Scan for the cell matching the given text and deliver its (x, y) coordinate at center. 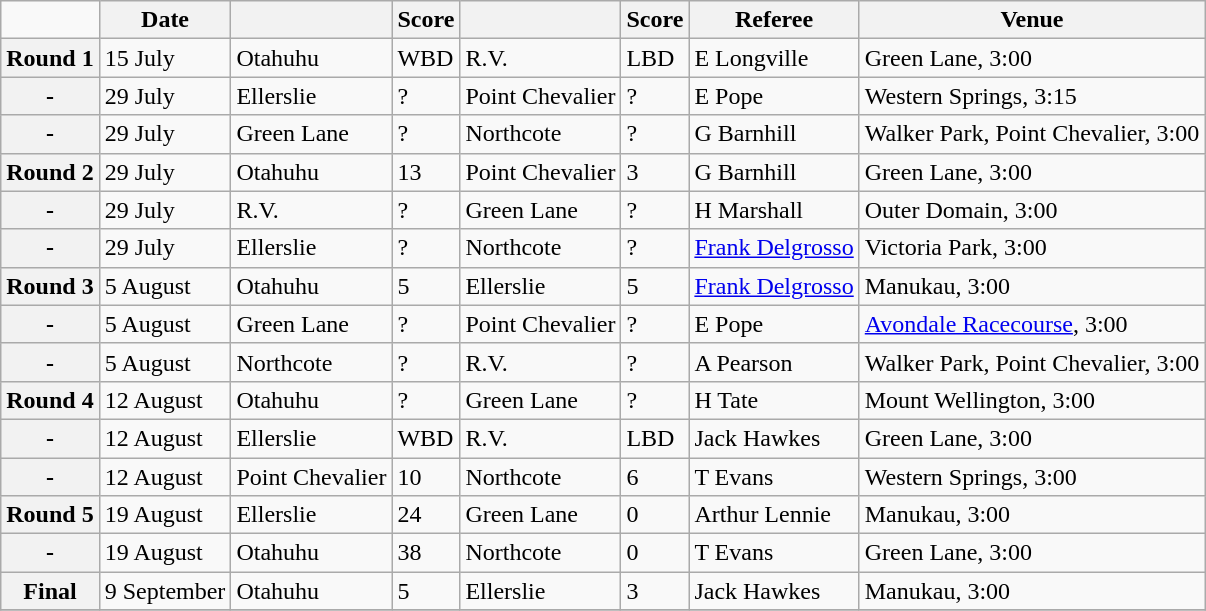
10 (426, 477)
Western Springs, 3:15 (1032, 96)
9 September (165, 591)
6 (655, 477)
Round 5 (50, 515)
Victoria Park, 3:00 (1032, 248)
Referee (774, 20)
Western Springs, 3:00 (1032, 477)
Avondale Racecourse, 3:00 (1032, 324)
Date (165, 20)
Final (50, 591)
Venue (1032, 20)
24 (426, 515)
Mount Wellington, 3:00 (1032, 400)
H Marshall (774, 210)
38 (426, 553)
13 (426, 172)
Round 3 (50, 286)
A Pearson (774, 362)
H Tate (774, 400)
Arthur Lennie (774, 515)
Round 4 (50, 400)
15 July (165, 58)
E Longville (774, 58)
Outer Domain, 3:00 (1032, 210)
Round 2 (50, 172)
Round 1 (50, 58)
